Determine the (x, y) coordinate at the center of the cell enclosing the given text.  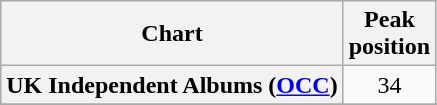
Peakposition (389, 34)
UK Independent Albums (OCC) (172, 85)
Chart (172, 34)
34 (389, 85)
